Extract the [X, Y] coordinate from the center of the cell holding the provided text.  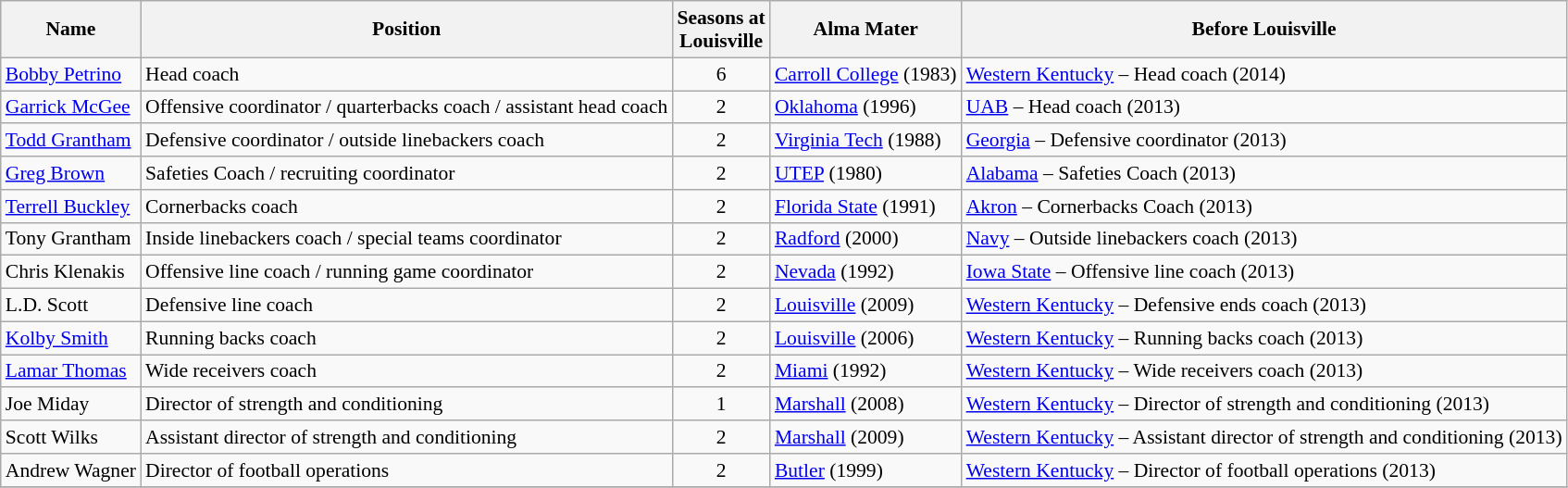
1 [720, 405]
Western Kentucky – Defensive ends coach (2013) [1264, 306]
Bobby Petrino [70, 74]
Western Kentucky – Wide receivers coach (2013) [1264, 371]
Assistant director of strength and conditioning [406, 437]
Name [70, 30]
Defensive line coach [406, 306]
Director of strength and conditioning [406, 405]
Marshall (2008) [866, 405]
Director of football operations [406, 470]
Louisville (2006) [866, 338]
Joe Miday [70, 405]
Western Kentucky – Head coach (2014) [1264, 74]
Navy – Outside linebackers coach (2013) [1264, 239]
Offensive coordinator / quarterbacks coach / assistant head coach [406, 107]
Western Kentucky – Assistant director of strength and conditioning (2013) [1264, 437]
Chris Klenakis [70, 272]
Scott Wilks [70, 437]
Wide receivers coach [406, 371]
Western Kentucky – Running backs coach (2013) [1264, 338]
Florida State (1991) [866, 206]
Running backs coach [406, 338]
Lamar Thomas [70, 371]
Nevada (1992) [866, 272]
Butler (1999) [866, 470]
Tony Grantham [70, 239]
Andrew Wagner [70, 470]
Inside linebackers coach / special teams coordinator [406, 239]
Oklahoma (1996) [866, 107]
Greg Brown [70, 173]
Marshall (2009) [866, 437]
Seasons atLouisville [720, 30]
Akron – Cornerbacks Coach (2013) [1264, 206]
Head coach [406, 74]
Defensive coordinator / outside linebackers coach [406, 141]
6 [720, 74]
Louisville (2009) [866, 306]
Georgia – Defensive coordinator (2013) [1264, 141]
Terrell Buckley [70, 206]
Miami (1992) [866, 371]
Iowa State – Offensive line coach (2013) [1264, 272]
UAB – Head coach (2013) [1264, 107]
Todd Grantham [70, 141]
Kolby Smith [70, 338]
UTEP (1980) [866, 173]
Cornerbacks coach [406, 206]
Offensive line coach / running game coordinator [406, 272]
Carroll College (1983) [866, 74]
Virginia Tech (1988) [866, 141]
Western Kentucky – Director of football operations (2013) [1264, 470]
Western Kentucky – Director of strength and conditioning (2013) [1264, 405]
Alabama – Safeties Coach (2013) [1264, 173]
L.D. Scott [70, 306]
Garrick McGee [70, 107]
Before Louisville [1264, 30]
Alma Mater [866, 30]
Position [406, 30]
Safeties Coach / recruiting coordinator [406, 173]
Radford (2000) [866, 239]
